For the text-containing cell, return its midpoint in [X, Y] coordinate format. 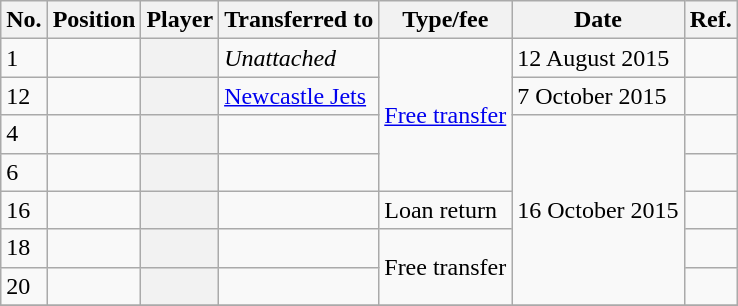
12 August 2015 [598, 58]
Date [598, 20]
12 [24, 96]
18 [24, 248]
6 [24, 172]
Transferred to [299, 20]
Unattached [299, 58]
Ref. [710, 20]
20 [24, 286]
Newcastle Jets [299, 96]
Position [94, 20]
Player [180, 20]
16 October 2015 [598, 210]
1 [24, 58]
7 October 2015 [598, 96]
Loan return [446, 210]
Type/fee [446, 20]
16 [24, 210]
4 [24, 134]
No. [24, 20]
